Scan for the cell matching the given text and deliver its [x, y] coordinate at center. 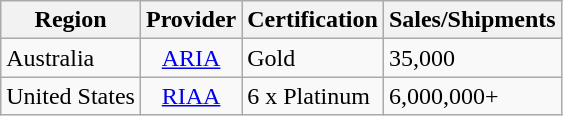
United States [71, 96]
ARIA [190, 58]
6 x Platinum [313, 96]
Sales/Shipments [472, 20]
Region [71, 20]
Provider [190, 20]
6,000,000+ [472, 96]
Australia [71, 58]
Gold [313, 58]
RIAA [190, 96]
Certification [313, 20]
35,000 [472, 58]
